Determine the [x, y] coordinate at the center of the cell enclosing the given text.  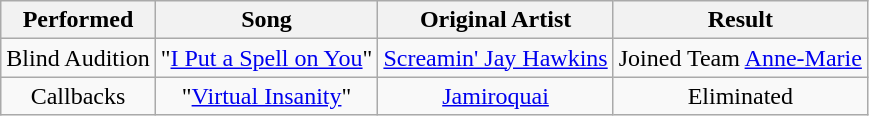
Song [266, 20]
Blind Audition [78, 58]
Performed [78, 20]
"I Put a Spell on You" [266, 58]
Original Artist [496, 20]
Jamiroquai [496, 96]
"Virtual Insanity" [266, 96]
Result [740, 20]
Eliminated [740, 96]
Joined Team Anne-Marie [740, 58]
Screamin' Jay Hawkins [496, 58]
Callbacks [78, 96]
